Detect which cell encompasses the target text, then output its (x, y) center coordinate. 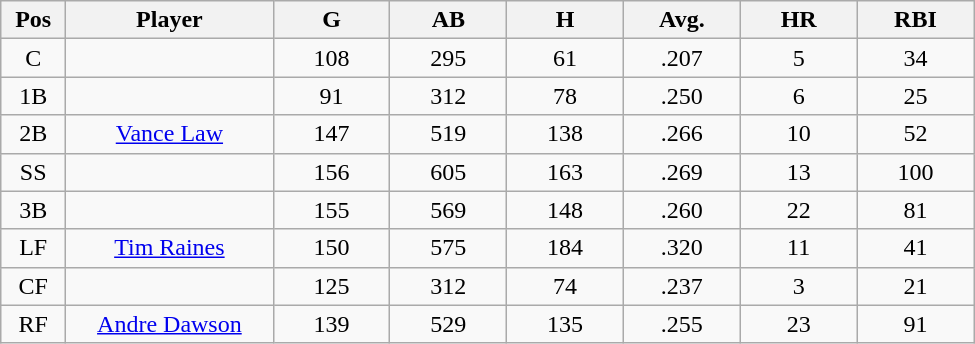
RF (34, 324)
Player (170, 20)
RBI (916, 20)
74 (566, 286)
25 (916, 96)
G (332, 20)
78 (566, 96)
Andre Dawson (170, 324)
11 (798, 248)
156 (332, 172)
2B (34, 134)
Tim Raines (170, 248)
5 (798, 58)
139 (332, 324)
135 (566, 324)
155 (332, 210)
C (34, 58)
21 (916, 286)
6 (798, 96)
HR (798, 20)
.255 (682, 324)
163 (566, 172)
519 (448, 134)
52 (916, 134)
H (566, 20)
CF (34, 286)
108 (332, 58)
22 (798, 210)
61 (566, 58)
.269 (682, 172)
295 (448, 58)
138 (566, 134)
.266 (682, 134)
569 (448, 210)
125 (332, 286)
529 (448, 324)
Vance Law (170, 134)
3 (798, 286)
.207 (682, 58)
AB (448, 20)
184 (566, 248)
Pos (34, 20)
13 (798, 172)
SS (34, 172)
.260 (682, 210)
10 (798, 134)
Avg. (682, 20)
.320 (682, 248)
150 (332, 248)
34 (916, 58)
100 (916, 172)
81 (916, 210)
1B (34, 96)
23 (798, 324)
LF (34, 248)
575 (448, 248)
605 (448, 172)
41 (916, 248)
147 (332, 134)
.250 (682, 96)
148 (566, 210)
3B (34, 210)
.237 (682, 286)
